Scan for the cell matching the given text and deliver its (x, y) coordinate at center. 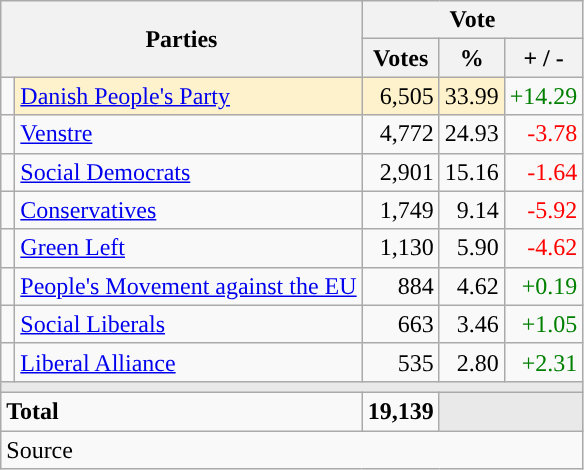
15.16 (472, 172)
Votes (400, 58)
663 (400, 324)
2.80 (472, 362)
Social Democrats (188, 172)
+14.29 (544, 96)
1,130 (400, 248)
-5.92 (544, 210)
Vote (472, 20)
-3.78 (544, 134)
Liberal Alliance (188, 362)
Danish People's Party (188, 96)
Social Liberals (188, 324)
6,505 (400, 96)
Source (292, 449)
+1.05 (544, 324)
884 (400, 286)
% (472, 58)
Venstre (188, 134)
-1.64 (544, 172)
1,749 (400, 210)
+0.19 (544, 286)
24.93 (472, 134)
People's Movement against the EU (188, 286)
33.99 (472, 96)
3.46 (472, 324)
+2.31 (544, 362)
535 (400, 362)
5.90 (472, 248)
Parties (182, 39)
19,139 (400, 411)
+ / - (544, 58)
9.14 (472, 210)
-4.62 (544, 248)
Conservatives (188, 210)
Total (182, 411)
4.62 (472, 286)
Green Left (188, 248)
4,772 (400, 134)
2,901 (400, 172)
